Return the (x, y) coordinate for the center point of the cell that contains the specified text.  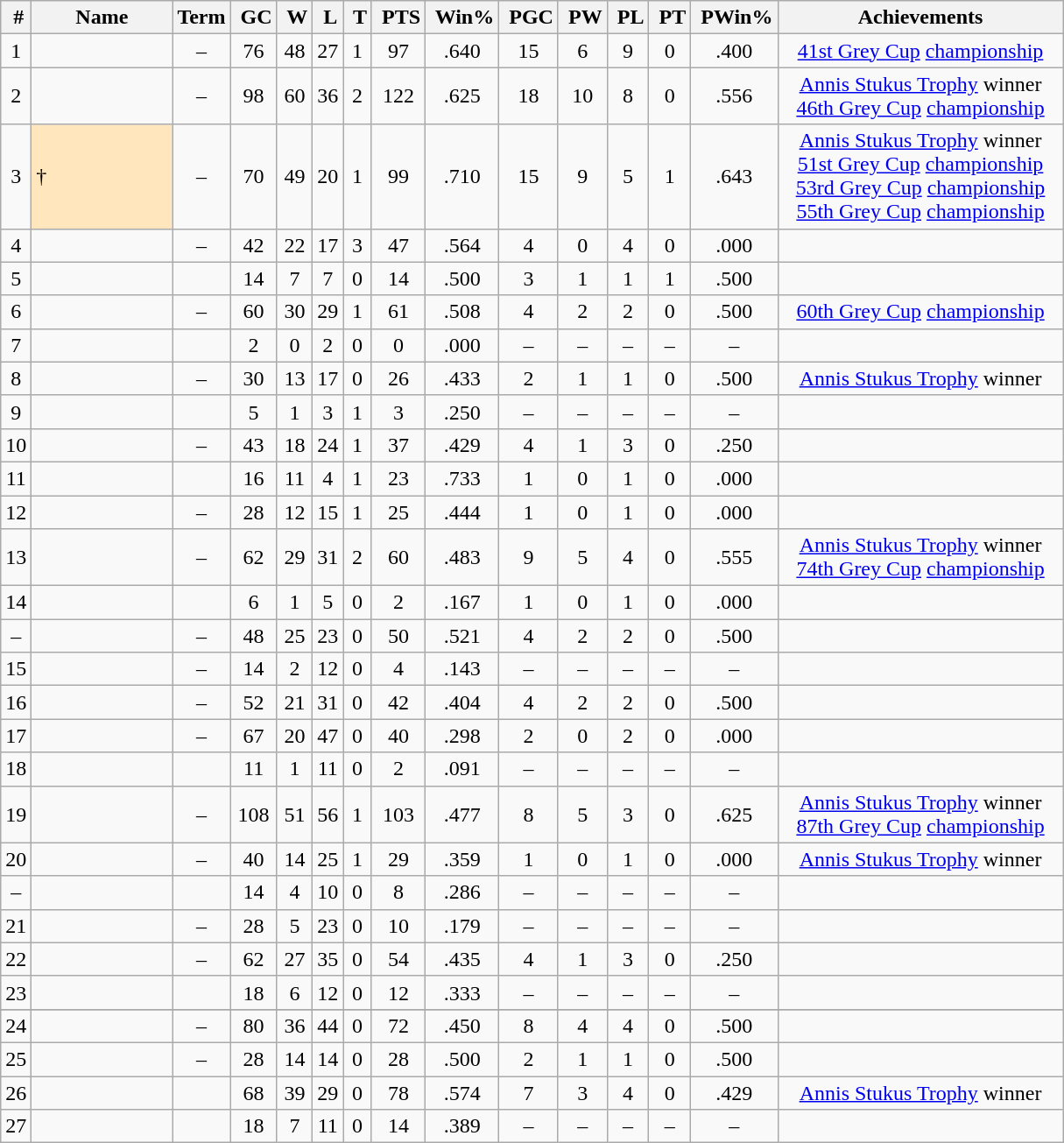
51 (294, 815)
60th Grey Cup championship (920, 312)
.555 (734, 557)
.400 (734, 51)
103 (398, 815)
Achievements (920, 18)
76 (254, 51)
.333 (462, 992)
.477 (462, 815)
41st Grey Cup championship (920, 51)
122 (398, 96)
43 (254, 445)
52 (254, 702)
Annis Stukus Trophy winner74th Grey Cup championship (920, 557)
.564 (462, 245)
.733 (462, 478)
.091 (462, 769)
37 (398, 445)
.556 (734, 96)
.389 (462, 1126)
.521 (462, 636)
Win% (462, 18)
.640 (462, 51)
W (294, 18)
PT (670, 18)
.143 (462, 669)
Term (201, 18)
35 (328, 959)
19 (16, 815)
GC (254, 18)
39 (294, 1092)
.167 (462, 603)
.359 (462, 859)
PTS (398, 18)
PWin% (734, 18)
97 (398, 51)
67 (254, 736)
56 (328, 815)
.435 (462, 959)
† (102, 177)
.404 (462, 702)
Annis Stukus Trophy winner87th Grey Cup championship (920, 815)
108 (254, 815)
68 (254, 1092)
.643 (734, 177)
49 (294, 177)
72 (398, 1026)
78 (398, 1092)
Annis Stukus Trophy winner46th Grey Cup championship (920, 96)
98 (254, 96)
.574 (462, 1092)
.508 (462, 312)
PL (628, 18)
.286 (462, 893)
PGC (529, 18)
.298 (462, 736)
54 (398, 959)
61 (398, 312)
.710 (462, 177)
99 (398, 177)
L (328, 18)
.444 (462, 512)
50 (398, 636)
.450 (462, 1026)
.433 (462, 378)
.179 (462, 926)
Annis Stukus Trophy winner51st Grey Cup championship53rd Grey Cup championship55th Grey Cup championship (920, 177)
.483 (462, 557)
PW (582, 18)
80 (254, 1026)
# (16, 18)
T (357, 18)
Name (102, 18)
70 (254, 177)
44 (328, 1026)
